From the cell containing the given text, extract its center point as [X, Y] coordinate. 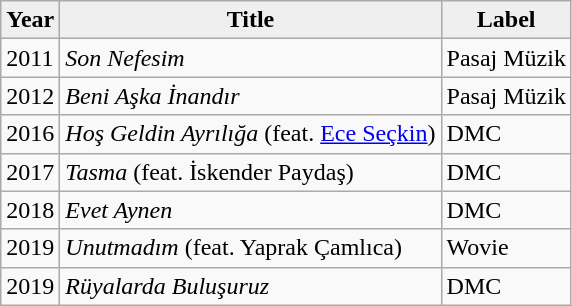
Label [506, 20]
2017 [30, 172]
2011 [30, 58]
2018 [30, 210]
Son Nefesim [250, 58]
Evet Aynen [250, 210]
Hoş Geldin Ayrılığa (feat. Ece Seçkin) [250, 134]
Unutmadım (feat. Yaprak Çamlıca) [250, 248]
Rüyalarda Buluşuruz [250, 286]
Year [30, 20]
Tasma (feat. İskender Paydaş) [250, 172]
Title [250, 20]
2016 [30, 134]
Beni Aşka İnandır [250, 96]
Wovie [506, 248]
2012 [30, 96]
